Detect which cell encompasses the target text, then output its [x, y] center coordinate. 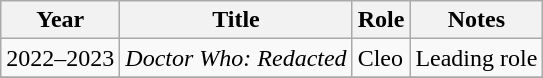
Leading role [476, 58]
2022–2023 [60, 58]
Role [381, 20]
Title [236, 20]
Year [60, 20]
Doctor Who: Redacted [236, 58]
Cleo [381, 58]
Notes [476, 20]
